Capture the cell that displays the provided text and extract its [x, y] central coordinate. 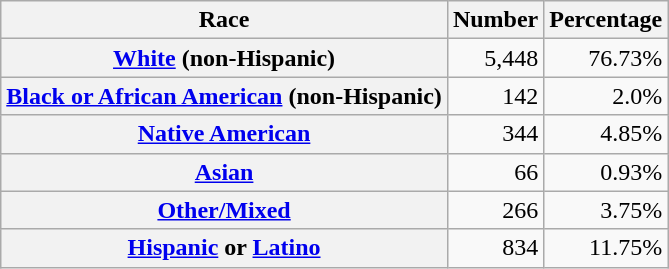
Asian [224, 172]
76.73% [606, 58]
11.75% [606, 248]
Hispanic or Latino [224, 248]
Percentage [606, 20]
4.85% [606, 134]
2.0% [606, 96]
Number [495, 20]
Other/Mixed [224, 210]
142 [495, 96]
344 [495, 134]
Race [224, 20]
266 [495, 210]
834 [495, 248]
Native American [224, 134]
0.93% [606, 172]
66 [495, 172]
5,448 [495, 58]
3.75% [606, 210]
White (non-Hispanic) [224, 58]
Black or African American (non-Hispanic) [224, 96]
